Pinpoint the cell where the given text exists, returning its (x, y) midpoint coordinate. 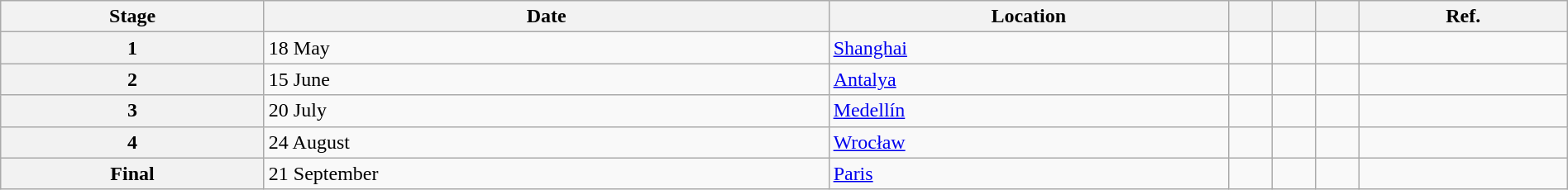
Wrocław (1029, 142)
24 August (546, 142)
Stage (132, 17)
Final (132, 173)
2 (132, 79)
15 June (546, 79)
Location (1029, 17)
3 (132, 111)
Paris (1029, 173)
Date (546, 17)
20 July (546, 111)
Ref. (1463, 17)
Medellín (1029, 111)
1 (132, 48)
21 September (546, 173)
4 (132, 142)
18 May (546, 48)
Antalya (1029, 79)
Shanghai (1029, 48)
